For the text-containing cell, return its midpoint in [X, Y] coordinate format. 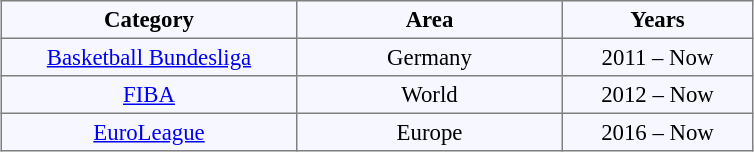
EuroLeague [149, 132]
2011 – Now [657, 57]
Europe [430, 132]
FIBA [149, 95]
Area [430, 20]
World [430, 95]
Category [149, 20]
2012 – Now [657, 95]
Basketball Bundesliga [149, 57]
Germany [430, 57]
Years [657, 20]
2016 – Now [657, 132]
